Pinpoint the cell where the given text exists, returning its [x, y] midpoint coordinate. 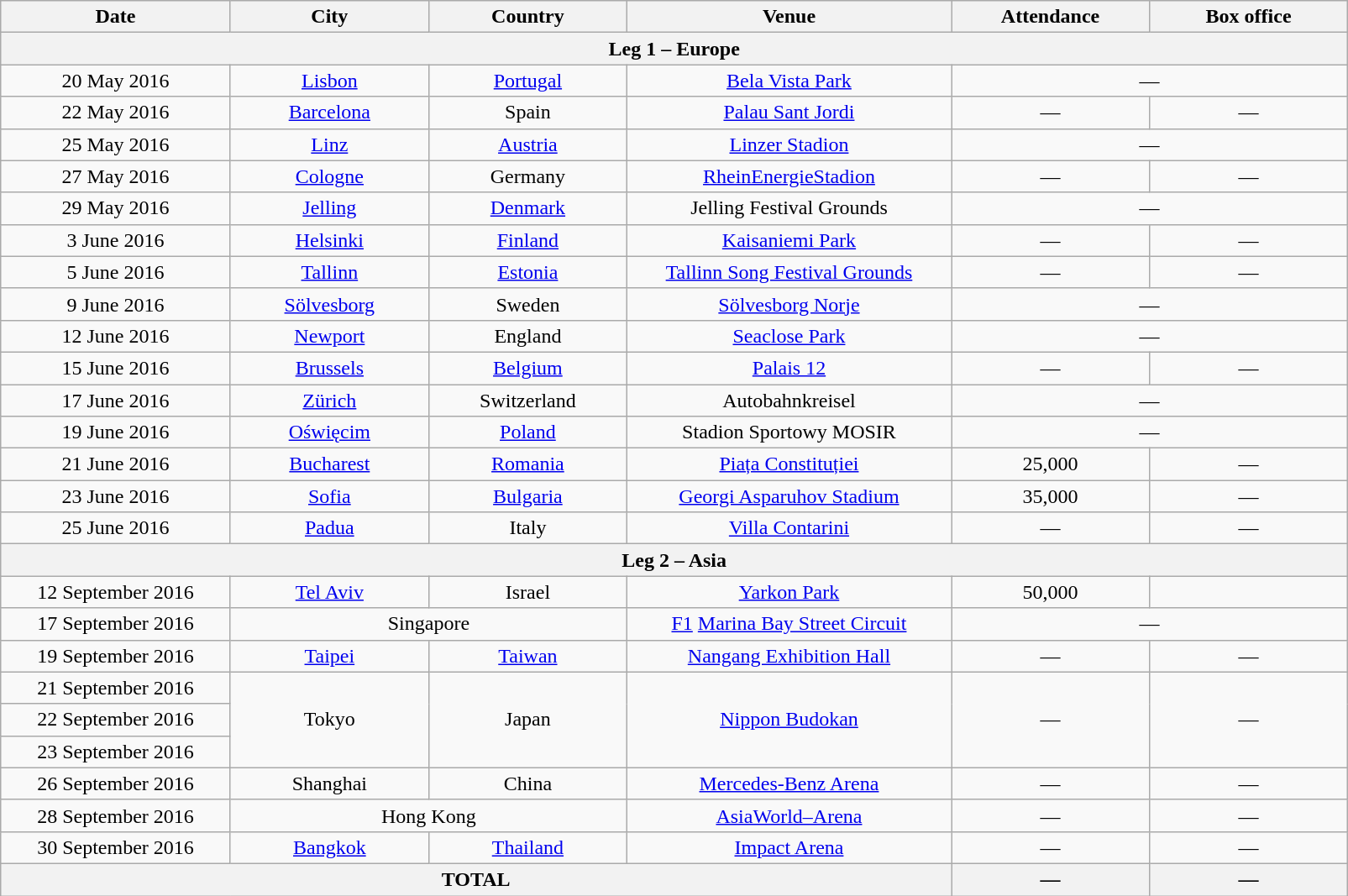
Barcelona [329, 113]
12 June 2016 [116, 336]
Stadion Sportowy MOSIR [789, 432]
Belgium [527, 368]
21 September 2016 [116, 688]
23 June 2016 [116, 496]
Finland [527, 240]
29 May 2016 [116, 208]
27 May 2016 [116, 176]
Linzer Stadion [789, 144]
Autobahnkreisel [789, 401]
19 June 2016 [116, 432]
25,000 [1050, 464]
Italy [527, 528]
Attendance [1050, 17]
Switzerland [527, 401]
Georgi Asparuhov Stadium [789, 496]
Zürich [329, 401]
Newport [329, 336]
Sofia [329, 496]
Piața Constituției [789, 464]
Mercedes-Benz Arena [789, 783]
Leg 1 – Europe [674, 49]
22 September 2016 [116, 720]
China [527, 783]
Sölvesborg Norje [789, 304]
Lisbon [329, 81]
Seaclose Park [789, 336]
Japan [527, 720]
3 June 2016 [116, 240]
Hong Kong [428, 815]
Bucharest [329, 464]
Taipei [329, 656]
RheinEnergieStadion [789, 176]
Country [527, 17]
Jelling [329, 208]
Yarkon Park [789, 592]
Villa Contarini [789, 528]
21 June 2016 [116, 464]
Tallinn Song Festival Grounds [789, 272]
Cologne [329, 176]
Taiwan [527, 656]
Shanghai [329, 783]
Linz [329, 144]
Thailand [527, 847]
TOTAL [476, 879]
28 September 2016 [116, 815]
Germany [527, 176]
Nippon Budokan [789, 720]
Poland [527, 432]
Tokyo [329, 720]
Tel Aviv [329, 592]
Portugal [527, 81]
12 September 2016 [116, 592]
Austria [527, 144]
Nangang Exhibition Hall [789, 656]
Spain [527, 113]
Singapore [428, 624]
50,000 [1050, 592]
26 September 2016 [116, 783]
9 June 2016 [116, 304]
5 June 2016 [116, 272]
Bulgaria [527, 496]
17 September 2016 [116, 624]
17 June 2016 [116, 401]
Sweden [527, 304]
Sölvesborg [329, 304]
Romania [527, 464]
35,000 [1050, 496]
Oświęcim [329, 432]
Palau Sant Jordi [789, 113]
Impact Arena [789, 847]
Venue [789, 17]
Estonia [527, 272]
AsiaWorld–Arena [789, 815]
Jelling Festival Grounds [789, 208]
Tallinn [329, 272]
Padua [329, 528]
23 September 2016 [116, 752]
Date [116, 17]
Helsinki [329, 240]
22 May 2016 [116, 113]
25 June 2016 [116, 528]
Leg 2 – Asia [674, 560]
19 September 2016 [116, 656]
Bela Vista Park [789, 81]
Box office [1249, 17]
20 May 2016 [116, 81]
Israel [527, 592]
30 September 2016 [116, 847]
City [329, 17]
Kaisaniemi Park [789, 240]
England [527, 336]
15 June 2016 [116, 368]
Denmark [527, 208]
25 May 2016 [116, 144]
Palais 12 [789, 368]
F1 Marina Bay Street Circuit [789, 624]
Bangkok [329, 847]
Brussels [329, 368]
